Determine the [x, y] coordinate at the center of the cell enclosing the given text.  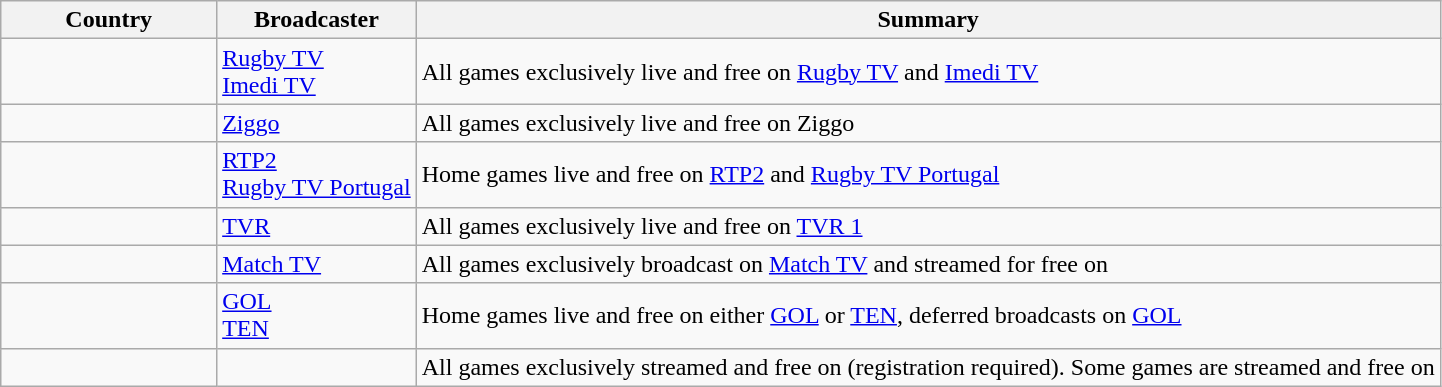
RTP2Rugby TV Portugal [317, 174]
TVR [317, 226]
Ziggo [317, 123]
All games exclusively live and free on Ziggo [928, 123]
Country [109, 20]
Summary [928, 20]
Home games live and free on RTP2 and Rugby TV Portugal [928, 174]
Match TV [317, 264]
Broadcaster [317, 20]
All games exclusively broadcast on Match TV and streamed for free on [928, 264]
All games exclusively streamed and free on (registration required). Some games are streamed and free on [928, 367]
Rugby TVImedi TV [317, 72]
All games exclusively live and free on Rugby TV and Imedi TV [928, 72]
Home games live and free on either GOL or TEN, deferred broadcasts on GOL [928, 316]
All games exclusively live and free on TVR 1 [928, 226]
GOLTEN [317, 316]
